Return the [x, y] coordinate for the center point of the cell that contains the specified text.  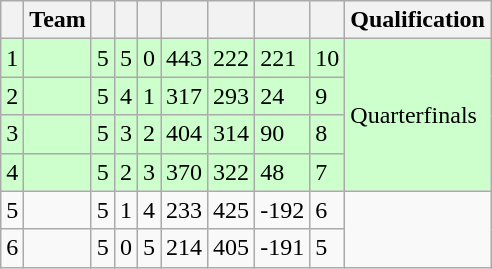
48 [282, 172]
233 [184, 210]
8 [328, 134]
425 [232, 210]
10 [328, 58]
222 [232, 58]
221 [282, 58]
9 [328, 96]
214 [184, 248]
443 [184, 58]
90 [282, 134]
322 [232, 172]
Qualification [418, 20]
314 [232, 134]
370 [184, 172]
7 [328, 172]
317 [184, 96]
24 [282, 96]
-192 [282, 210]
Team [58, 20]
404 [184, 134]
405 [232, 248]
293 [232, 96]
-191 [282, 248]
Quarterfinals [418, 115]
